Scan for the cell matching the given text and deliver its [X, Y] coordinate at center. 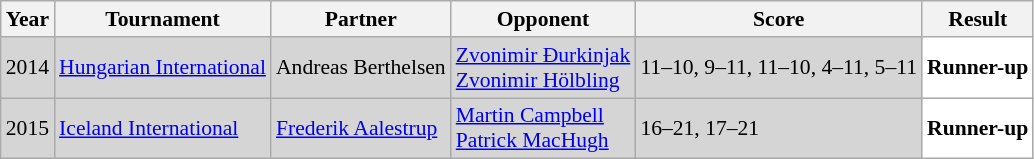
Frederik Aalestrup [361, 128]
Andreas Berthelsen [361, 68]
Martin Campbell Patrick MacHugh [544, 128]
16–21, 17–21 [778, 128]
Result [978, 19]
Iceland International [162, 128]
Tournament [162, 19]
Hungarian International [162, 68]
11–10, 9–11, 11–10, 4–11, 5–11 [778, 68]
Score [778, 19]
Year [28, 19]
2014 [28, 68]
Partner [361, 19]
Opponent [544, 19]
Zvonimir Đurkinjak Zvonimir Hölbling [544, 68]
2015 [28, 128]
